For the text-containing cell, return its midpoint in [X, Y] coordinate format. 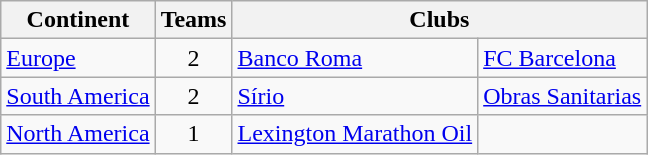
South America [78, 96]
North America [78, 134]
FC Barcelona [562, 58]
Banco Roma [355, 58]
1 [194, 134]
Obras Sanitarias [562, 96]
Europe [78, 58]
Clubs [440, 20]
Lexington Marathon Oil [355, 134]
Continent [78, 20]
Sírio [355, 96]
Teams [194, 20]
